Provide the [x, y] coordinate of the cell's center where the given text is located.  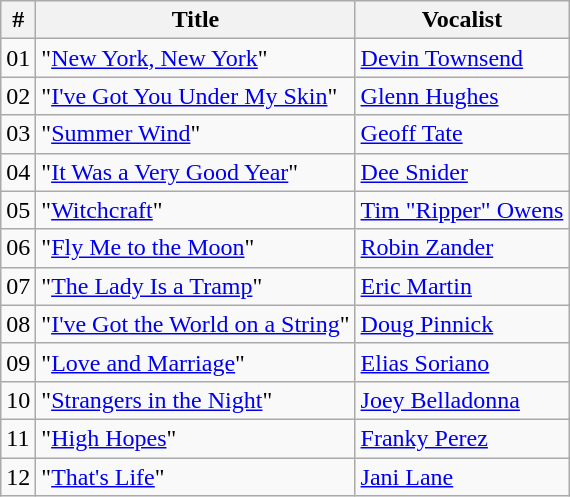
"It Was a Very Good Year" [196, 172]
"New York, New York" [196, 58]
"I've Got the World on a String" [196, 324]
"Summer Wind" [196, 134]
Glenn Hughes [462, 96]
04 [18, 172]
"Witchcraft" [196, 210]
Vocalist [462, 20]
10 [18, 400]
"That's Life" [196, 477]
Geoff Tate [462, 134]
"The Lady Is a Tramp" [196, 286]
Eric Martin [462, 286]
01 [18, 58]
Elias Soriano [462, 362]
Jani Lane [462, 477]
06 [18, 248]
Joey Belladonna [462, 400]
Franky Perez [462, 438]
# [18, 20]
Robin Zander [462, 248]
05 [18, 210]
"Love and Marriage" [196, 362]
Dee Snider [462, 172]
"Fly Me to the Moon" [196, 248]
08 [18, 324]
Devin Townsend [462, 58]
02 [18, 96]
"High Hopes" [196, 438]
09 [18, 362]
"I've Got You Under My Skin" [196, 96]
Title [196, 20]
"Strangers in the Night" [196, 400]
12 [18, 477]
07 [18, 286]
Tim "Ripper" Owens [462, 210]
03 [18, 134]
Doug Pinnick [462, 324]
11 [18, 438]
